Find where the given text appears and provide that cell's center as (X, Y) coordinate. 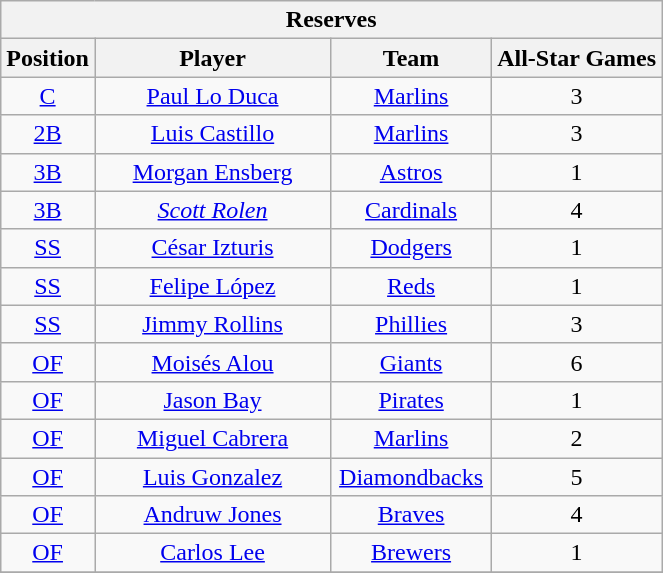
2 (577, 438)
Paul Lo Duca (212, 96)
Braves (412, 515)
Cardinals (412, 210)
Jason Bay (212, 400)
Player (212, 58)
Luis Gonzalez (212, 477)
5 (577, 477)
César Izturis (212, 248)
Brewers (412, 553)
Position (48, 58)
Carlos Lee (212, 553)
Team (412, 58)
Jimmy Rollins (212, 324)
Scott Rolen (212, 210)
Felipe López (212, 286)
Giants (412, 362)
Diamondbacks (412, 477)
C (48, 96)
6 (577, 362)
Luis Castillo (212, 134)
2B (48, 134)
Andruw Jones (212, 515)
Reserves (332, 20)
Astros (412, 172)
Dodgers (412, 248)
Pirates (412, 400)
Moisés Alou (212, 362)
Reds (412, 286)
Morgan Ensberg (212, 172)
Phillies (412, 324)
All-Star Games (577, 58)
Miguel Cabrera (212, 438)
